Return the [x, y] coordinate for the center point of the cell that contains the specified text.  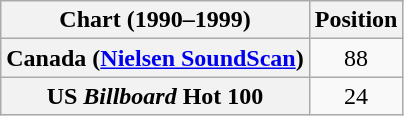
Chart (1990–1999) [155, 20]
US Billboard Hot 100 [155, 96]
88 [356, 58]
24 [356, 96]
Canada (Nielsen SoundScan) [155, 58]
Position [356, 20]
